Pinpoint the cell where the given text exists, returning its [X, Y] midpoint coordinate. 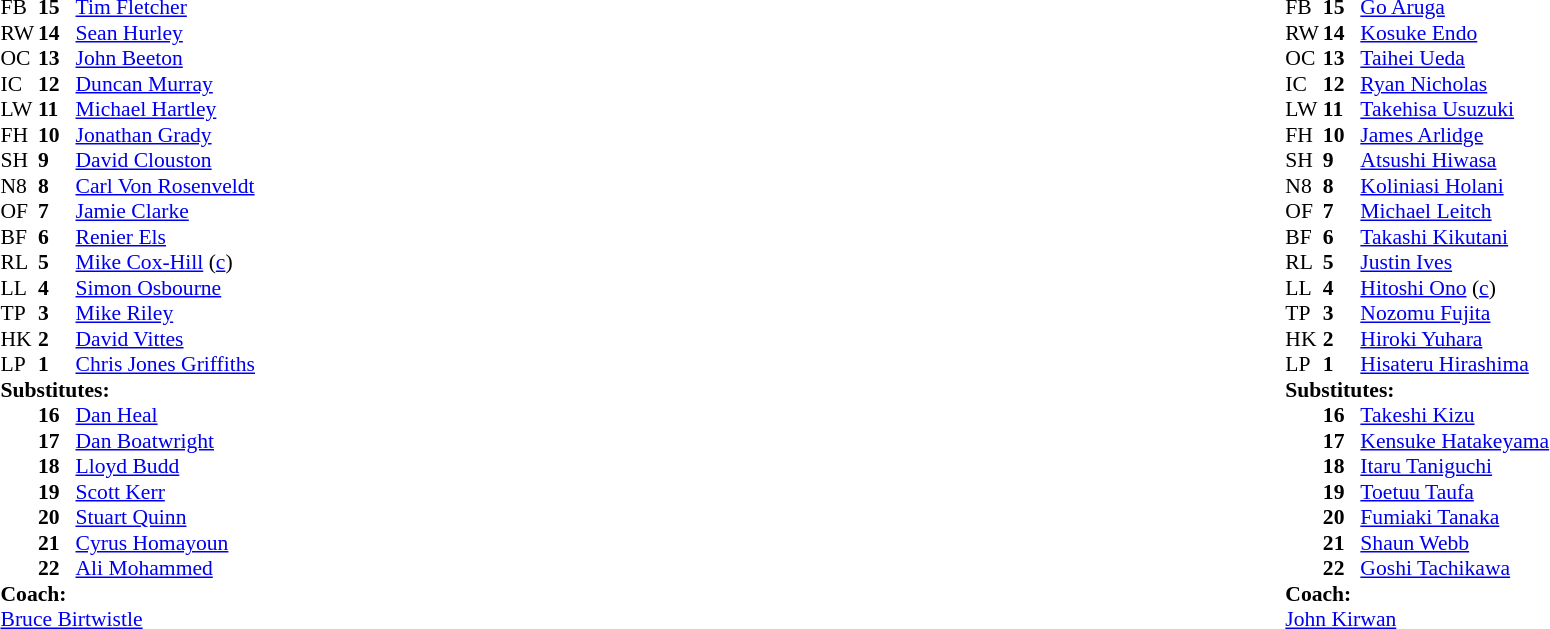
Koliniasi Holani [1454, 186]
Hisateru Hirashima [1454, 365]
Itaru Taniguchi [1454, 467]
Hiroki Yuhara [1454, 339]
Ryan Nicholas [1454, 84]
Carl Von Rosenveldt [166, 186]
Michael Hartley [166, 109]
Renier Els [166, 237]
Michael Leitch [1454, 211]
Goshi Tachikawa [1454, 569]
Kensuke Hatakeyama [1454, 441]
Lloyd Budd [166, 467]
Taihei Ueda [1454, 59]
Justin Ives [1454, 263]
Sean Hurley [166, 33]
Duncan Murray [166, 84]
Mike Cox-Hill (c) [166, 263]
Simon Osbourne [166, 288]
Dan Heal [166, 415]
Jonathan Grady [166, 135]
Mike Riley [166, 313]
James Arlidge [1454, 135]
Nozomu Fujita [1454, 313]
Takashi Kikutani [1454, 237]
Stuart Quinn [166, 517]
Takeshi Kizu [1454, 415]
Jamie Clarke [166, 211]
Scott Kerr [166, 492]
Kosuke Endo [1454, 33]
David Clouston [166, 161]
Shaun Webb [1454, 543]
Atsushi Hiwasa [1454, 161]
Chris Jones Griffiths [166, 365]
Ali Mohammed [166, 569]
Dan Boatwright [166, 441]
Toetuu Taufa [1454, 492]
Fumiaki Tanaka [1454, 517]
David Vittes [166, 339]
Cyrus Homayoun [166, 543]
John Beeton [166, 59]
Takehisa Usuzuki [1454, 109]
Hitoshi Ono (c) [1454, 288]
